Extract the (X, Y) coordinate from the center of the cell holding the provided text.  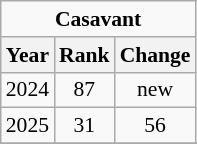
2025 (28, 126)
Year (28, 55)
56 (156, 126)
2024 (28, 90)
Rank (84, 55)
new (156, 90)
Change (156, 55)
31 (84, 126)
87 (84, 90)
Casavant (98, 19)
